Provide the [x, y] coordinate of the cell's center where the given text is located.  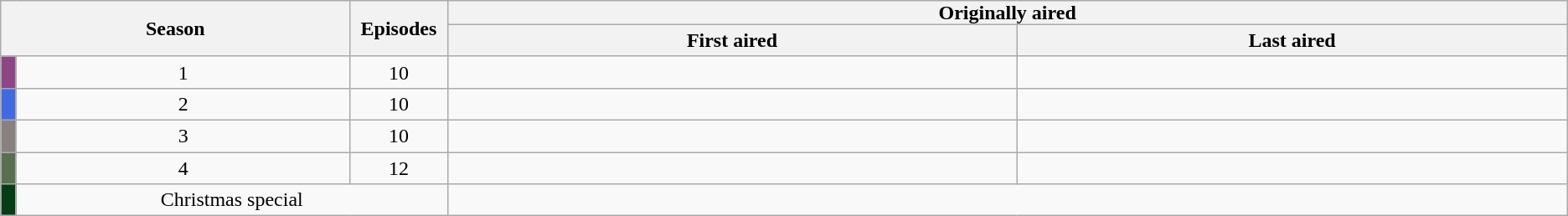
Season [176, 28]
3 [183, 136]
Еpisodes [399, 28]
Last aired [1292, 40]
2 [183, 104]
Originally aired [1007, 13]
12 [399, 168]
4 [183, 168]
First aired [732, 40]
1 [183, 72]
Christmas special [231, 200]
